Identify which cell holds the provided text, then report its [x, y] central coordinate. 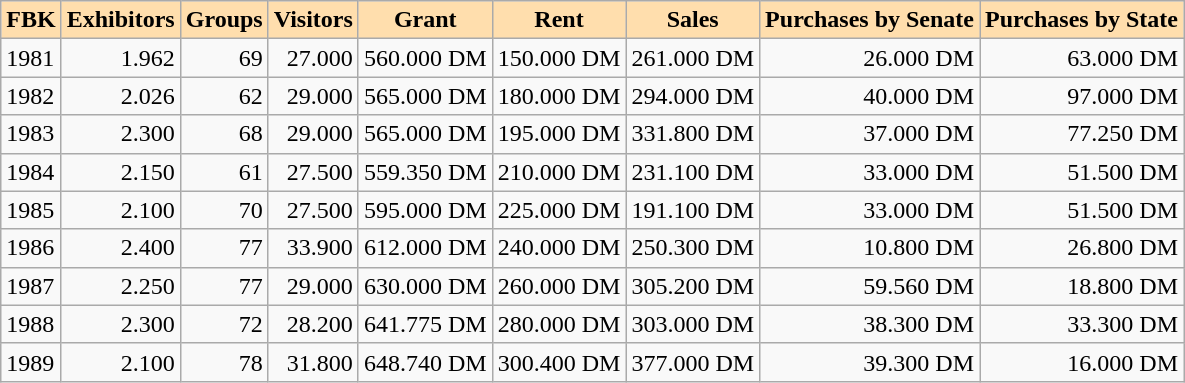
37.000 DM [870, 134]
1985 [31, 210]
377.000 DM [693, 362]
2.150 [120, 172]
31.800 [313, 362]
33.300 DM [1082, 324]
26.800 DM [1082, 248]
40.000 DM [870, 96]
10.800 DM [870, 248]
1.962 [120, 58]
648.740 DM [425, 362]
27.000 [313, 58]
77.250 DM [1082, 134]
2.400 [120, 248]
61 [224, 172]
1982 [31, 96]
59.560 DM [870, 286]
260.000 DM [559, 286]
Exhibitors [120, 20]
612.000 DM [425, 248]
1981 [31, 58]
641.775 DM [425, 324]
FBK [31, 20]
630.000 DM [425, 286]
39.300 DM [870, 362]
Groups [224, 20]
1989 [31, 362]
560.000 DM [425, 58]
Sales [693, 20]
305.200 DM [693, 286]
261.000 DM [693, 58]
Rent [559, 20]
62 [224, 96]
68 [224, 134]
180.000 DM [559, 96]
72 [224, 324]
1988 [31, 324]
69 [224, 58]
1987 [31, 286]
300.400 DM [559, 362]
280.000 DM [559, 324]
191.100 DM [693, 210]
1986 [31, 248]
595.000 DM [425, 210]
78 [224, 362]
63.000 DM [1082, 58]
97.000 DM [1082, 96]
16.000 DM [1082, 362]
18.800 DM [1082, 286]
331.800 DM [693, 134]
231.100 DM [693, 172]
26.000 DM [870, 58]
150.000 DM [559, 58]
2.026 [120, 96]
28.200 [313, 324]
2.250 [120, 286]
70 [224, 210]
559.350 DM [425, 172]
210.000 DM [559, 172]
33.900 [313, 248]
225.000 DM [559, 210]
1983 [31, 134]
250.300 DM [693, 248]
Grant [425, 20]
303.000 DM [693, 324]
Visitors [313, 20]
Purchases by State [1082, 20]
294.000 DM [693, 96]
38.300 DM [870, 324]
Purchases by Senate [870, 20]
195.000 DM [559, 134]
1984 [31, 172]
240.000 DM [559, 248]
